Provide the (x, y) coordinate of the cell's center where the given text is located.  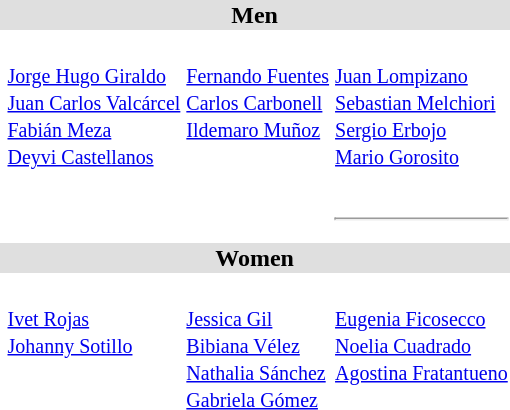
Fernando FuentesCarlos CarbonellIldemaro Muñoz (258, 102)
Women (254, 258)
Jorge Hugo GiraldoJuan Carlos ValcárcelFabián MezaDeyvi Castellanos (94, 102)
Men (254, 15)
Juan LompizanoSebastian MelchioriSergio ErbojoMario Gorosito (422, 102)
